Capture the cell that displays the provided text and extract its (X, Y) central coordinate. 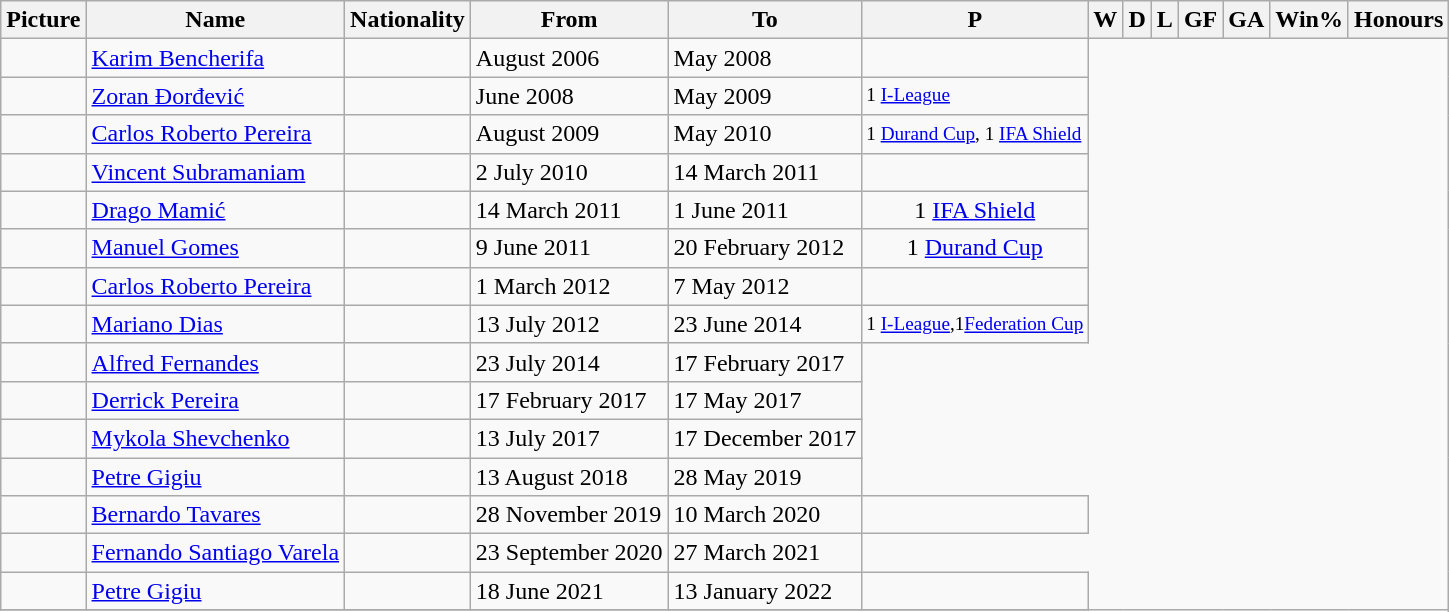
Fernando Santiago Varela (216, 553)
17 May 2017 (765, 400)
20 February 2012 (765, 248)
2 July 2010 (569, 172)
1 Durand Cup (975, 248)
GA (1246, 20)
Win% (1310, 20)
Name (216, 20)
Alfred Fernandes (216, 362)
23 September 2020 (569, 553)
23 July 2014 (569, 362)
Manuel Gomes (216, 248)
10 March 2020 (765, 515)
Honours (1398, 20)
Vincent Subramaniam (216, 172)
9 June 2011 (569, 248)
Drago Mamić (216, 210)
June 2008 (569, 96)
Mykola Shevchenko (216, 438)
27 March 2021 (765, 553)
1 IFA Shield (975, 210)
D (1137, 20)
From (569, 20)
Zoran Đorđević (216, 96)
GF (1200, 20)
13 January 2022 (765, 591)
28 November 2019 (569, 515)
18 June 2021 (569, 591)
May 2008 (765, 58)
13 August 2018 (569, 477)
28 May 2019 (765, 477)
May 2009 (765, 96)
Bernardo Tavares (216, 515)
August 2009 (569, 134)
1 I-League (975, 96)
May 2010 (765, 134)
Picture (44, 20)
7 May 2012 (765, 286)
To (765, 20)
Derrick Pereira (216, 400)
Mariano Dias (216, 324)
13 July 2017 (569, 438)
13 July 2012 (569, 324)
Karim Bencherifa (216, 58)
23 June 2014 (765, 324)
1 Durand Cup, 1 IFA Shield (975, 134)
1 June 2011 (765, 210)
Nationality (408, 20)
August 2006 (569, 58)
17 December 2017 (765, 438)
W (1106, 20)
1 I-League,1Federation Cup (975, 324)
1 March 2012 (569, 286)
L (1164, 20)
P (975, 20)
